Provide the [X, Y] coordinate of the cell's center where the given text is located.  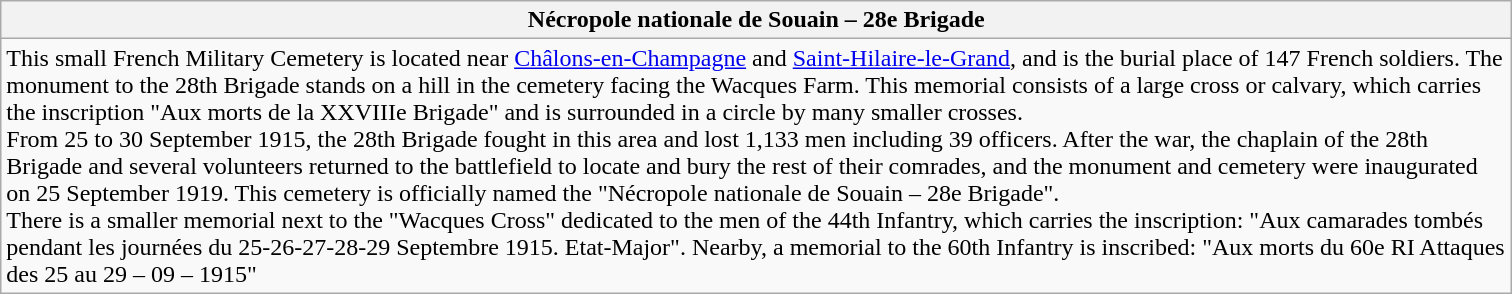
Nécropole nationale de Souain – 28e Brigade [756, 20]
